Identify which cell holds the provided text, then report its [X, Y] central coordinate. 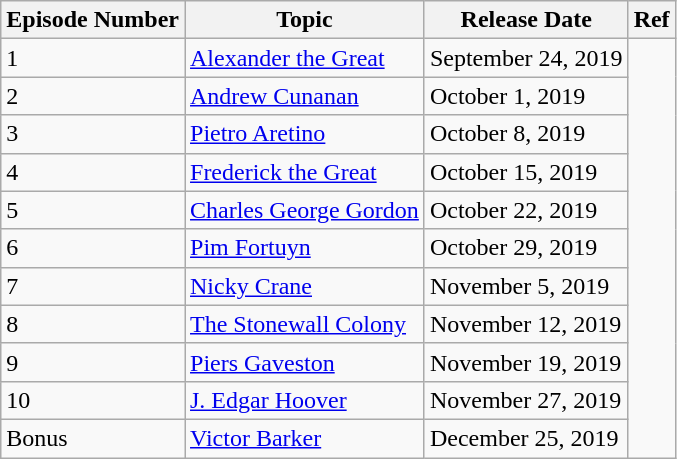
November 19, 2019 [526, 362]
8 [93, 324]
September 24, 2019 [526, 58]
Topic [304, 20]
November 5, 2019 [526, 286]
October 22, 2019 [526, 210]
The Stonewall Colony [304, 324]
October 8, 2019 [526, 134]
October 29, 2019 [526, 248]
October 1, 2019 [526, 96]
Pim Fortuyn [304, 248]
J. Edgar Hoover [304, 400]
Piers Gaveston [304, 362]
October 15, 2019 [526, 172]
Andrew Cunanan [304, 96]
7 [93, 286]
4 [93, 172]
Release Date [526, 20]
Frederick the Great [304, 172]
Alexander the Great [304, 58]
1 [93, 58]
Ref [652, 20]
Nicky Crane [304, 286]
Bonus [93, 438]
November 12, 2019 [526, 324]
5 [93, 210]
Pietro Aretino [304, 134]
9 [93, 362]
Episode Number [93, 20]
2 [93, 96]
Victor Barker [304, 438]
Charles George Gordon [304, 210]
6 [93, 248]
3 [93, 134]
10 [93, 400]
November 27, 2019 [526, 400]
December 25, 2019 [526, 438]
